Pinpoint the cell where the given text exists, returning its (x, y) midpoint coordinate. 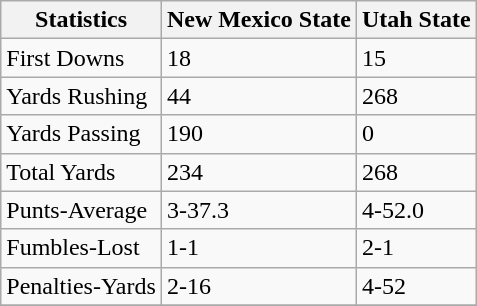
Yards Rushing (82, 96)
Statistics (82, 20)
3-37.3 (258, 210)
Punts-Average (82, 210)
Yards Passing (82, 134)
190 (258, 134)
4-52 (416, 286)
4-52.0 (416, 210)
18 (258, 58)
15 (416, 58)
44 (258, 96)
Total Yards (82, 172)
First Downs (82, 58)
New Mexico State (258, 20)
Fumbles-Lost (82, 248)
2-1 (416, 248)
1-1 (258, 248)
2-16 (258, 286)
234 (258, 172)
0 (416, 134)
Penalties-Yards (82, 286)
Utah State (416, 20)
